Search for the cell housing the specified text and yield its (x, y) center coordinate. 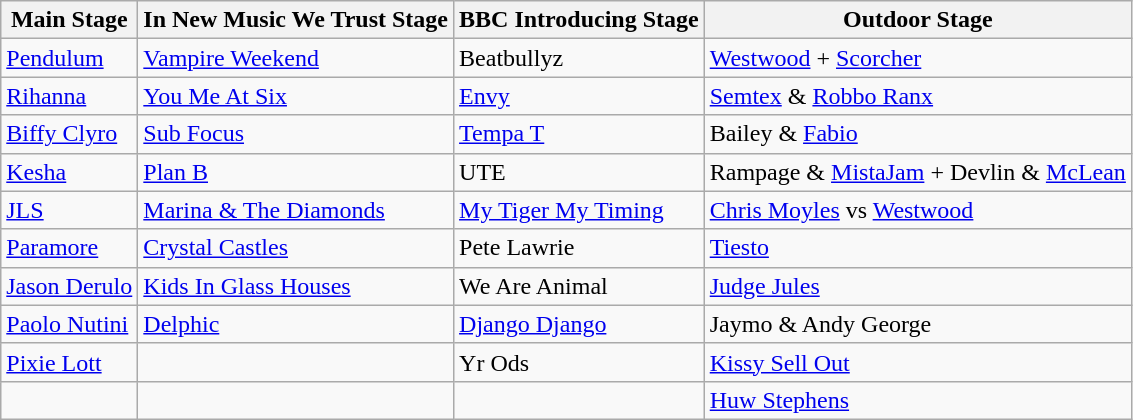
Main Stage (70, 20)
Judge Jules (918, 286)
JLS (70, 210)
Jaymo & Andy George (918, 324)
In New Music We Trust Stage (296, 20)
Pixie Lott (70, 362)
Huw Stephens (918, 400)
Tempa T (580, 134)
Semtex & Robbo Ranx (918, 96)
We Are Animal (580, 286)
Bailey & Fabio (918, 134)
Tiesto (918, 248)
Pete Lawrie (580, 248)
Outdoor Stage (918, 20)
UTE (580, 172)
You Me At Six (296, 96)
Paramore (70, 248)
Kids In Glass Houses (296, 286)
Jason Derulo (70, 286)
Envy (580, 96)
Django Django (580, 324)
Marina & The Diamonds (296, 210)
BBC Introducing Stage (580, 20)
Crystal Castles (296, 248)
Beatbullyz (580, 58)
Yr Ods (580, 362)
Chris Moyles vs Westwood (918, 210)
Kesha (70, 172)
My Tiger My Timing (580, 210)
Westwood + Scorcher (918, 58)
Delphic (296, 324)
Biffy Clyro (70, 134)
Rihanna (70, 96)
Plan B (296, 172)
Pendulum (70, 58)
Rampage & MistaJam + Devlin & McLean (918, 172)
Kissy Sell Out (918, 362)
Vampire Weekend (296, 58)
Sub Focus (296, 134)
Paolo Nutini (70, 324)
